Provide the (X, Y) coordinate of the cell's center where the given text is located.  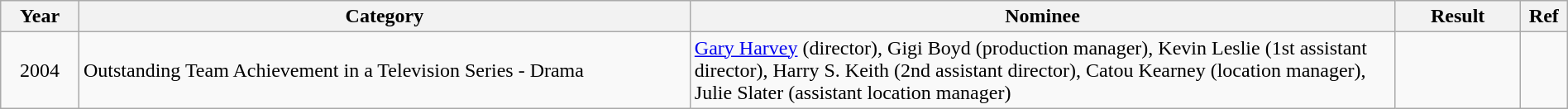
Category (384, 17)
Nominee (1042, 17)
2004 (40, 70)
Year (40, 17)
Result (1458, 17)
Ref (1543, 17)
Outstanding Team Achievement in a Television Series - Drama (384, 70)
